Determine the [x, y] coordinate at the center of the cell enclosing the given text.  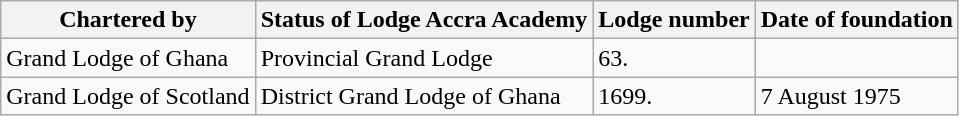
Chartered by [128, 20]
Provincial Grand Lodge [424, 58]
Status of Lodge Accra Academy [424, 20]
7 August 1975 [856, 96]
Date of foundation [856, 20]
Grand Lodge of Scotland [128, 96]
63. [674, 58]
District Grand Lodge of Ghana [424, 96]
Grand Lodge of Ghana [128, 58]
Lodge number [674, 20]
1699. [674, 96]
